Detect which cell encompasses the target text, then output its (x, y) center coordinate. 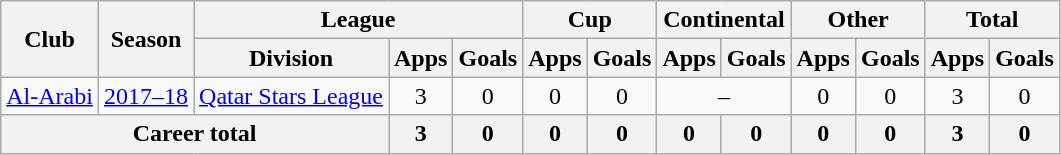
– (724, 96)
Al-Arabi (50, 96)
2017–18 (146, 96)
Season (146, 39)
Other (858, 20)
Career total (195, 134)
Cup (590, 20)
Continental (724, 20)
Division (292, 58)
Total (992, 20)
League (358, 20)
Qatar Stars League (292, 96)
Club (50, 39)
